Pinpoint the cell where the given text exists, returning its [x, y] midpoint coordinate. 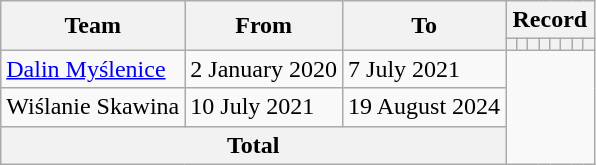
19 August 2024 [424, 107]
Dalin Myślenice [93, 69]
Total [254, 145]
2 January 2020 [264, 69]
Team [93, 26]
7 July 2021 [424, 69]
From [264, 26]
10 July 2021 [264, 107]
To [424, 26]
Wiślanie Skawina [93, 107]
Record [550, 20]
